Locate the cell with the specified text and output its [X, Y] center coordinate. 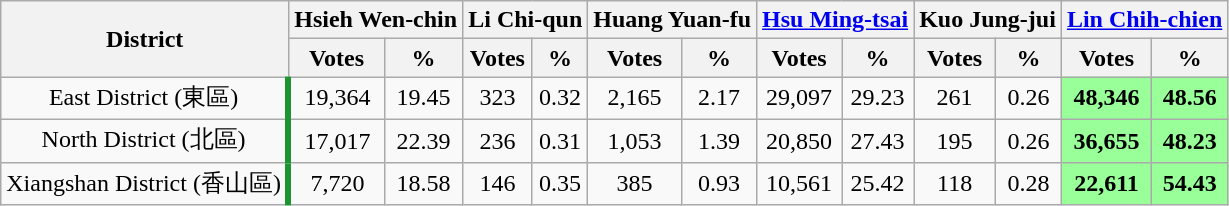
18.58 [423, 184]
North District (北區) [145, 140]
48.23 [1190, 140]
36,655 [1106, 140]
2.17 [718, 98]
195 [955, 140]
20,850 [800, 140]
10,561 [800, 184]
Xiangshan District (香山區) [145, 184]
22,611 [1106, 184]
22.39 [423, 140]
0.93 [718, 184]
19,364 [337, 98]
0.32 [560, 98]
1,053 [635, 140]
District [145, 39]
2,165 [635, 98]
27.43 [878, 140]
118 [955, 184]
Kuo Jung-jui [988, 20]
48,346 [1106, 98]
East District (東區) [145, 98]
Huang Yuan-fu [672, 20]
Hsu Ming-tsai [836, 20]
323 [498, 98]
25.42 [878, 184]
19.45 [423, 98]
54.43 [1190, 184]
261 [955, 98]
146 [498, 184]
0.35 [560, 184]
7,720 [337, 184]
0.28 [1029, 184]
17,017 [337, 140]
Hsieh Wen-chin [376, 20]
236 [498, 140]
Li Chi-qun [526, 20]
0.31 [560, 140]
29,097 [800, 98]
1.39 [718, 140]
385 [635, 184]
48.56 [1190, 98]
Lin Chih-chien [1144, 20]
29.23 [878, 98]
